Pinpoint the cell where the given text exists, returning its [x, y] midpoint coordinate. 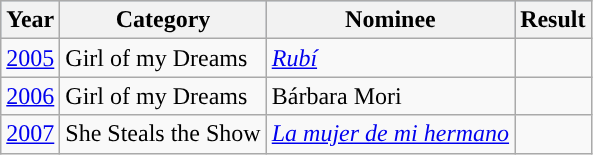
She Steals the Show [163, 134]
2006 [30, 96]
Category [163, 20]
2007 [30, 134]
Bárbara Mori [390, 96]
Rubí [390, 58]
La mujer de mi hermano [390, 134]
Result [553, 20]
Year [30, 20]
Nominee [390, 20]
2005 [30, 58]
